Find where the given text appears and provide that cell's center as (X, Y) coordinate. 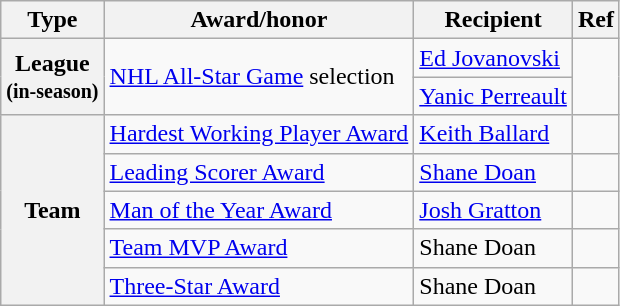
Recipient (494, 20)
Team MVP Award (259, 248)
League(in-season) (52, 77)
Leading Scorer Award (259, 172)
Man of the Year Award (259, 210)
Three-Star Award (259, 286)
Hardest Working Player Award (259, 134)
NHL All-Star Game selection (259, 77)
Team (52, 210)
Type (52, 20)
Josh Gratton (494, 210)
Yanic Perreault (494, 96)
Award/honor (259, 20)
Ref (596, 20)
Ed Jovanovski (494, 58)
Keith Ballard (494, 134)
